Detect which cell encompasses the target text, then output its (X, Y) center coordinate. 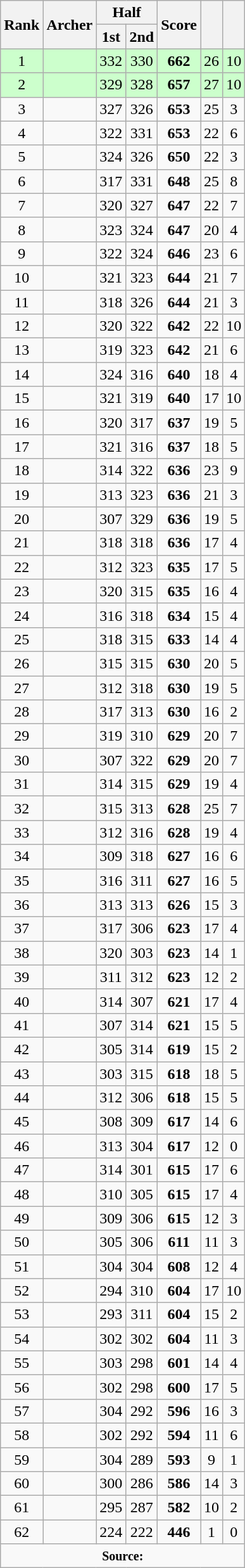
446 (179, 1532)
601 (179, 1363)
57 (22, 1411)
28 (22, 712)
596 (179, 1411)
594 (179, 1435)
50 (22, 1242)
62 (22, 1532)
662 (179, 61)
Rank (22, 25)
59 (22, 1459)
2nd (142, 37)
582 (179, 1508)
330 (142, 61)
593 (179, 1459)
300 (111, 1484)
53 (22, 1315)
43 (22, 1074)
36 (22, 905)
61 (22, 1508)
648 (179, 181)
586 (179, 1484)
56 (22, 1387)
38 (22, 953)
294 (111, 1291)
52 (22, 1291)
600 (179, 1387)
46 (22, 1146)
49 (22, 1218)
295 (111, 1508)
Source: (123, 1556)
287 (142, 1508)
33 (22, 832)
34 (22, 857)
293 (111, 1315)
13 (22, 350)
608 (179, 1266)
47 (22, 1170)
Archer (70, 25)
224 (111, 1532)
611 (179, 1242)
619 (179, 1049)
31 (22, 784)
646 (179, 253)
54 (22, 1339)
222 (142, 1532)
626 (179, 905)
24 (22, 615)
286 (142, 1484)
29 (22, 736)
633 (179, 639)
45 (22, 1122)
650 (179, 157)
41 (22, 1025)
51 (22, 1266)
Half (127, 13)
35 (22, 881)
1st (111, 37)
40 (22, 1001)
328 (142, 85)
30 (22, 760)
48 (22, 1194)
39 (22, 977)
289 (142, 1459)
32 (22, 808)
657 (179, 85)
44 (22, 1098)
332 (111, 61)
Score (179, 25)
42 (22, 1049)
60 (22, 1484)
58 (22, 1435)
301 (142, 1170)
37 (22, 929)
55 (22, 1363)
308 (111, 1122)
634 (179, 615)
